Search for the cell housing the specified text and yield its [X, Y] center coordinate. 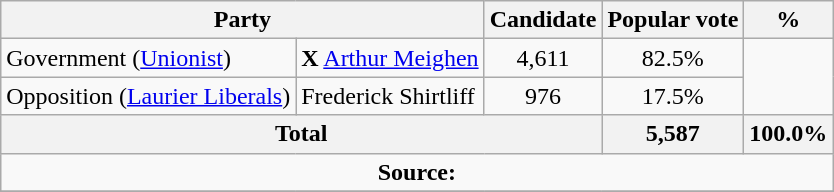
100.0% [788, 134]
Total [302, 134]
Opposition (Laurier Liberals) [148, 96]
4,611 [543, 58]
976 [543, 96]
5,587 [673, 134]
82.5% [673, 58]
Popular vote [673, 20]
% [788, 20]
Government (Unionist) [148, 58]
Candidate [543, 20]
Source: [417, 172]
X Arthur Meighen [390, 58]
Party [242, 20]
Frederick Shirtliff [390, 96]
17.5% [673, 96]
